Capture the cell that displays the provided text and extract its [X, Y] central coordinate. 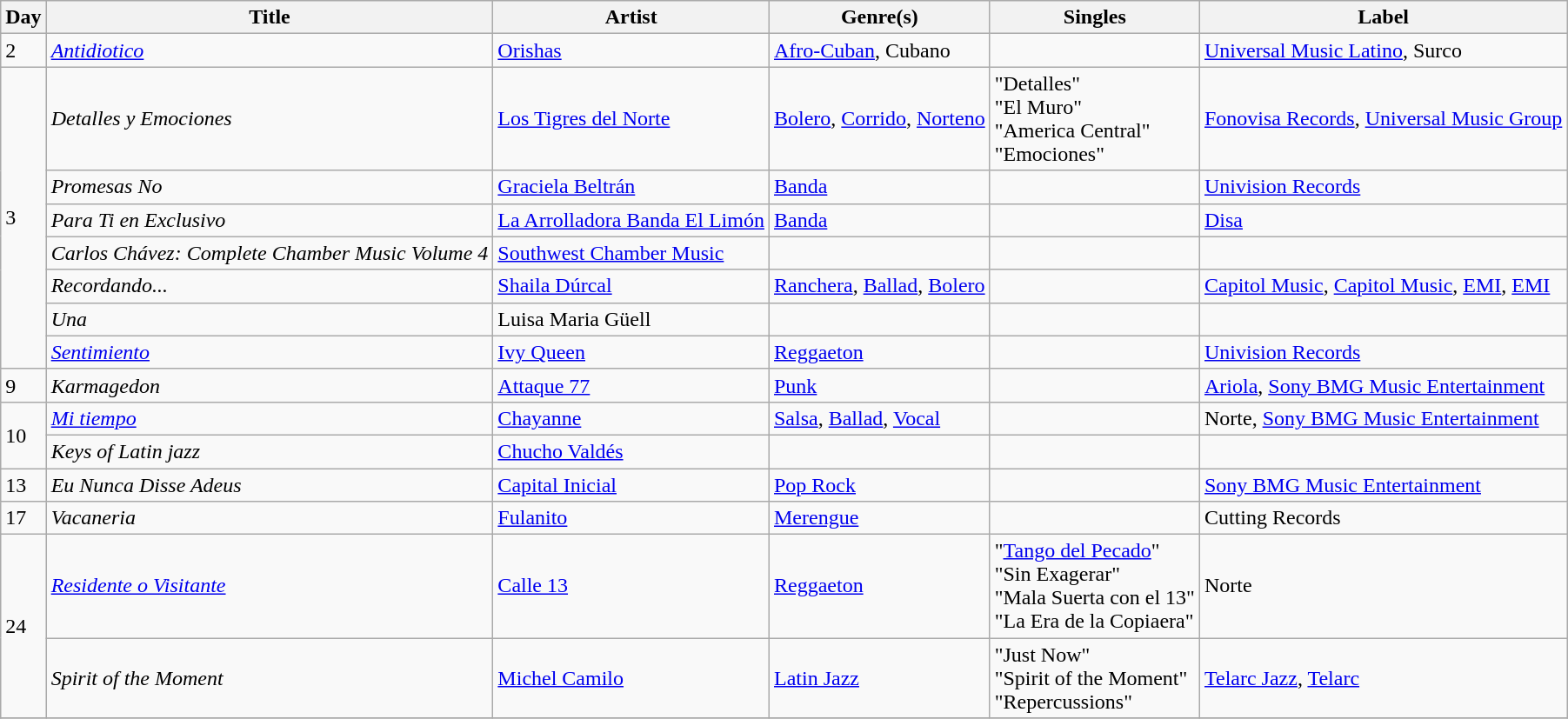
"Just Now""Spirit of the Moment""Repercussions" [1094, 678]
Michel Camilo [631, 678]
Disa [1383, 220]
Promesas No [270, 187]
Chayanne [631, 418]
Cutting Records [1383, 518]
Eu Nunca Disse Adeus [270, 484]
Singles [1094, 17]
Afro-Cuban, Cubano [879, 50]
Day [23, 17]
Calle 13 [631, 586]
2 [23, 50]
Merengue [879, 518]
24 [23, 626]
Label [1383, 17]
Keys of Latin jazz [270, 451]
Recordando... [270, 286]
Salsa, Ballad, Vocal [879, 418]
Antidiotico [270, 50]
Karmagedon [270, 385]
Norte [1383, 586]
10 [23, 435]
Bolero, Corrido, Norteno [879, 118]
Capitol Music, Capitol Music, EMI, EMI [1383, 286]
"Detalles""El Muro""America Central""Emociones" [1094, 118]
Fonovisa Records, Universal Music Group [1383, 118]
Orishas [631, 50]
Mi tiempo [270, 418]
Shaila Dúrcal [631, 286]
"Tango del Pecado""Sin Exagerar""Mala Suerta con el 13""La Era de la Copiaera" [1094, 586]
Ivy Queen [631, 352]
Vacaneria [270, 518]
Detalles y Emociones [270, 118]
Ariola, Sony BMG Music Entertainment [1383, 385]
9 [23, 385]
Telarc Jazz, Telarc [1383, 678]
Spirit of the Moment [270, 678]
Graciela Beltrán [631, 187]
13 [23, 484]
Pop Rock [879, 484]
Los Tigres del Norte [631, 118]
Luisa Maria Güell [631, 319]
17 [23, 518]
Para Ti en Exclusivo [270, 220]
Title [270, 17]
Chucho Valdés [631, 451]
Sony BMG Music Entertainment [1383, 484]
Capital Inicial [631, 484]
Punk [879, 385]
Artist [631, 17]
Carlos Chávez: Complete Chamber Music Volume 4 [270, 253]
Norte, Sony BMG Music Entertainment [1383, 418]
Southwest Chamber Music [631, 253]
Sentimiento [270, 352]
Una [270, 319]
La Arrolladora Banda El Limón [631, 220]
Genre(s) [879, 17]
Ranchera, Ballad, Bolero [879, 286]
Fulanito [631, 518]
Residente o Visitante [270, 586]
Attaque 77 [631, 385]
Universal Music Latino, Surco [1383, 50]
Latin Jazz [879, 678]
3 [23, 217]
